Capture the cell that displays the provided text and extract its [x, y] central coordinate. 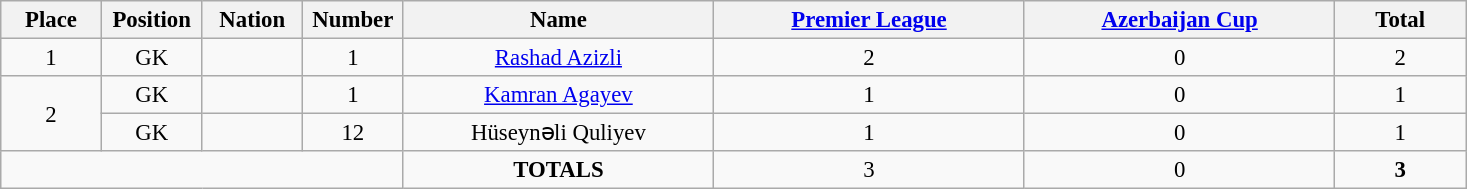
Premier League [870, 20]
Place [52, 20]
TOTALS [558, 170]
Rashad Azizli [558, 58]
12 [354, 133]
Number [354, 20]
Position [152, 20]
Nation [252, 20]
Kamran Agayev [558, 95]
Azerbaijan Cup [1180, 20]
Name [558, 20]
Total [1400, 20]
Hüseynəli Quliyev [558, 133]
